Provide the [x, y] coordinate of the cell's center where the given text is located.  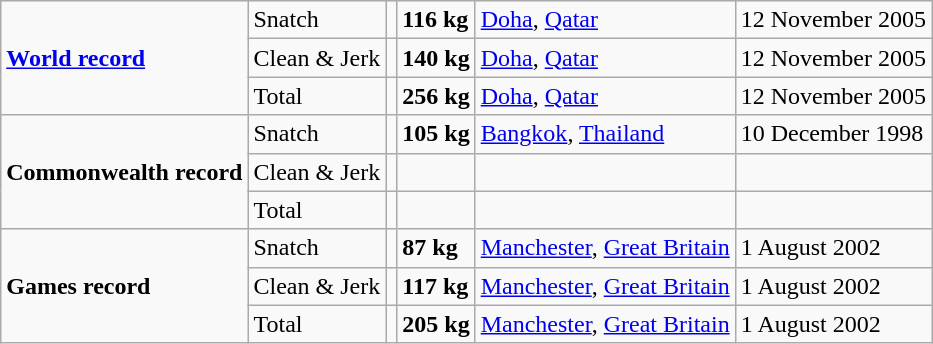
Games record [124, 286]
140 kg [436, 58]
87 kg [436, 248]
117 kg [436, 286]
Commonwealth record [124, 172]
105 kg [436, 134]
205 kg [436, 324]
Bangkok, Thailand [605, 134]
World record [124, 58]
116 kg [436, 20]
256 kg [436, 96]
10 December 1998 [833, 134]
